Extract the [x, y] coordinate from the center of the cell holding the provided text.  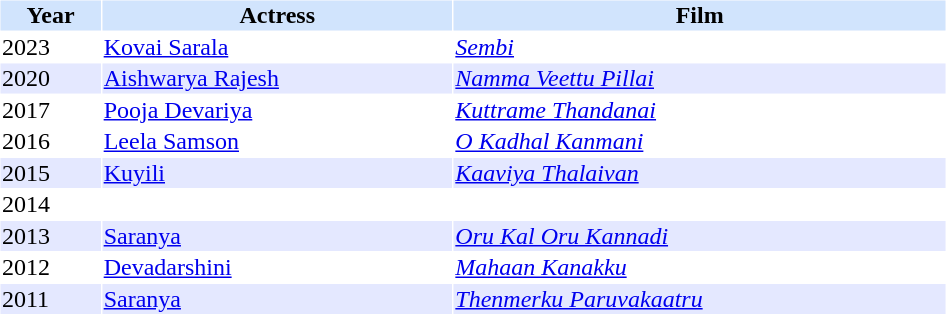
2020 [50, 79]
2023 [50, 47]
Pooja Devariya [277, 110]
2017 [50, 110]
Kovai Sarala [277, 47]
2015 [50, 173]
Thenmerku Paruvakaatru [700, 299]
2013 [50, 236]
2012 [50, 267]
Devadarshini [277, 267]
2011 [50, 299]
Namma Veettu Pillai [700, 79]
Film [700, 15]
Actress [277, 15]
Year [50, 15]
Leela Samson [277, 141]
Sembi [700, 47]
Aishwarya Rajesh [277, 79]
2016 [50, 141]
Kuyili [277, 173]
2014 [50, 205]
O Kadhal Kanmani [700, 141]
Oru Kal Oru Kannadi [700, 236]
Kuttrame Thandanai [700, 110]
Mahaan Kanakku [700, 267]
Kaaviya Thalaivan [700, 173]
